For the text-containing cell, return its midpoint in [x, y] coordinate format. 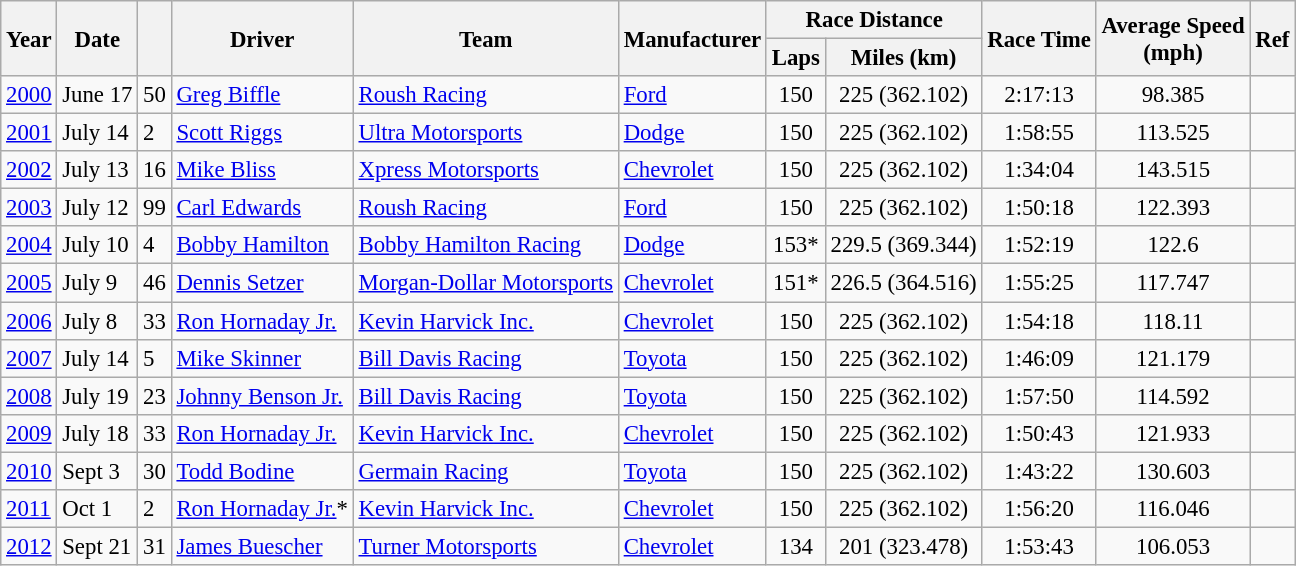
2011 [29, 509]
July 8 [98, 321]
106.053 [1173, 546]
1:34:04 [1039, 170]
Dennis Setzer [262, 283]
1:43:22 [1039, 471]
118.11 [1173, 321]
116.046 [1173, 509]
2004 [29, 245]
Driver [262, 38]
1:54:18 [1039, 321]
Xpress Motorsports [486, 170]
99 [154, 208]
Date [98, 38]
1:50:43 [1039, 433]
5 [154, 358]
Scott Riggs [262, 133]
Laps [796, 58]
2009 [29, 433]
July 12 [98, 208]
Ron Hornaday Jr.* [262, 509]
4 [154, 245]
2010 [29, 471]
16 [154, 170]
2000 [29, 95]
153* [796, 245]
Manufacturer [692, 38]
1:55:25 [1039, 283]
201 (323.478) [904, 546]
134 [796, 546]
Mike Bliss [262, 170]
July 10 [98, 245]
122.6 [1173, 245]
Johnny Benson Jr. [262, 396]
1:46:09 [1039, 358]
Sept 3 [98, 471]
June 17 [98, 95]
122.393 [1173, 208]
Ref [1272, 38]
Ultra Motorsports [486, 133]
July 18 [98, 433]
1:53:43 [1039, 546]
2012 [29, 546]
1:57:50 [1039, 396]
Bobby Hamilton Racing [486, 245]
117.747 [1173, 283]
31 [154, 546]
Miles (km) [904, 58]
Morgan-Dollar Motorsports [486, 283]
Race Time [1039, 38]
1:52:19 [1039, 245]
Year [29, 38]
2007 [29, 358]
121.179 [1173, 358]
1:56:20 [1039, 509]
130.603 [1173, 471]
2001 [29, 133]
James Buescher [262, 546]
30 [154, 471]
1:50:18 [1039, 208]
151* [796, 283]
July 19 [98, 396]
98.385 [1173, 95]
Germain Racing [486, 471]
Todd Bodine [262, 471]
143.515 [1173, 170]
46 [154, 283]
2002 [29, 170]
Oct 1 [98, 509]
Team [486, 38]
23 [154, 396]
Sept 21 [98, 546]
2006 [29, 321]
July 13 [98, 170]
Greg Biffle [262, 95]
114.592 [1173, 396]
July 9 [98, 283]
121.933 [1173, 433]
113.525 [1173, 133]
2003 [29, 208]
2:17:13 [1039, 95]
1:58:55 [1039, 133]
Turner Motorsports [486, 546]
Race Distance [874, 20]
2008 [29, 396]
Bobby Hamilton [262, 245]
Carl Edwards [262, 208]
50 [154, 95]
2005 [29, 283]
229.5 (369.344) [904, 245]
226.5 (364.516) [904, 283]
Average Speed(mph) [1173, 38]
Mike Skinner [262, 358]
